Locate the cell with the specified text and output its (x, y) center coordinate. 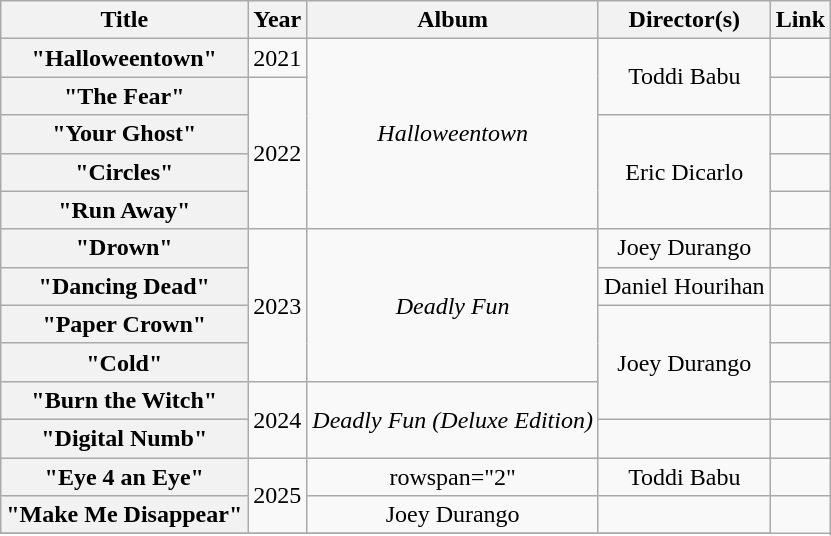
Eric Dicarlo (684, 172)
2024 (278, 419)
"Paper Crown" (124, 324)
"Dancing Dead" (124, 286)
Title (124, 20)
rowspan="2" (453, 477)
"Make Me Disappear" (124, 515)
"Cold" (124, 362)
"Drown" (124, 248)
"Digital Numb" (124, 438)
Deadly Fun (Deluxe Edition) (453, 419)
"Circles" (124, 172)
2022 (278, 153)
"Run Away" (124, 210)
Halloweentown (453, 134)
"Your Ghost" (124, 134)
"Burn the Witch" (124, 400)
Daniel Hourihan (684, 286)
Link (800, 20)
Year (278, 20)
2021 (278, 58)
2023 (278, 305)
Album (453, 20)
Deadly Fun (453, 305)
"Eye 4 an Eye" (124, 477)
"The Fear" (124, 96)
"Halloweentown" (124, 58)
Director(s) (684, 20)
2025 (278, 496)
